Detect which cell encompasses the target text, then output its (X, Y) center coordinate. 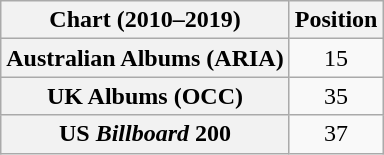
35 (336, 96)
15 (336, 58)
Position (336, 20)
US Billboard 200 (145, 134)
UK Albums (OCC) (145, 96)
37 (336, 134)
Chart (2010–2019) (145, 20)
Australian Albums (ARIA) (145, 58)
